Determine the (X, Y) coordinate at the center of the cell enclosing the given text.  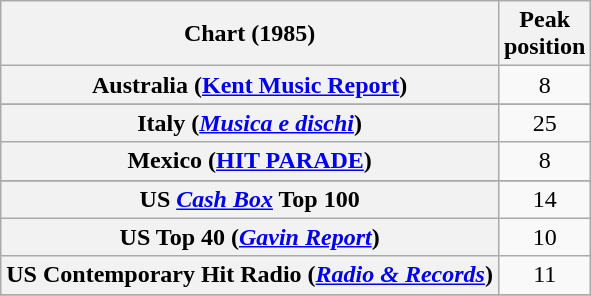
25 (544, 123)
US Contemporary Hit Radio (Radio & Records) (250, 275)
Mexico (HIT PARADE) (250, 161)
Italy (Musica e dischi) (250, 123)
US Top 40 (Gavin Report) (250, 237)
Peakposition (544, 34)
Chart (1985) (250, 34)
11 (544, 275)
14 (544, 199)
US Cash Box Top 100 (250, 199)
Australia (Kent Music Report) (250, 85)
10 (544, 237)
